Capture the cell that displays the provided text and extract its [X, Y] central coordinate. 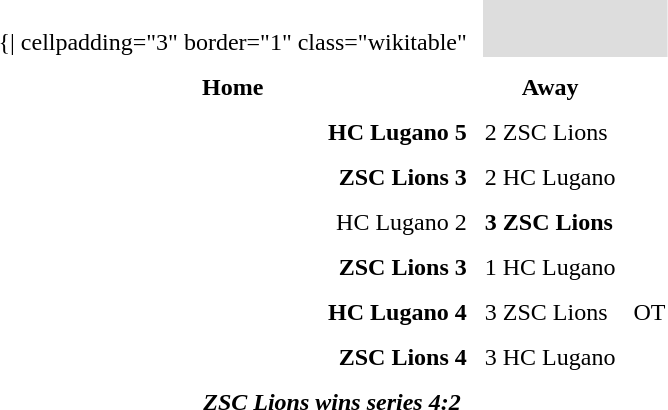
2 HC Lugano [550, 177]
2 ZSC Lions [550, 132]
1 HC Lugano [550, 267]
Away [550, 87]
3 HC Lugano [550, 357]
OT [650, 312]
